Provide the [X, Y] coordinate of the cell's center where the given text is located.  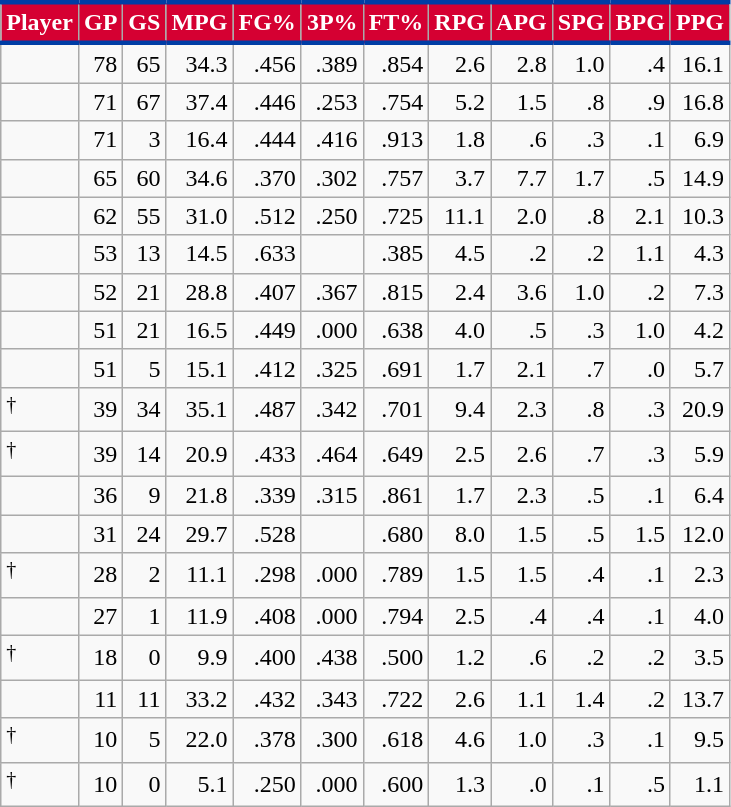
3P% [332, 22]
.385 [396, 254]
67 [144, 102]
6.4 [700, 495]
16.8 [700, 102]
35.1 [200, 410]
2.4 [460, 292]
13 [144, 254]
24 [144, 534]
.913 [396, 140]
.412 [267, 368]
53 [100, 254]
.600 [396, 784]
11.9 [200, 616]
2 [144, 576]
FG% [267, 22]
52 [100, 292]
.325 [332, 368]
.487 [267, 410]
Player [40, 22]
18 [100, 658]
RPG [460, 22]
.315 [332, 495]
9.5 [700, 740]
3.5 [700, 658]
12.0 [700, 534]
1.3 [460, 784]
.757 [396, 178]
1 [144, 616]
.618 [396, 740]
GP [100, 22]
.528 [267, 534]
PPG [700, 22]
.300 [332, 740]
.407 [267, 292]
.400 [267, 658]
1.4 [581, 699]
MPG [200, 22]
14.9 [700, 178]
.815 [396, 292]
.449 [267, 330]
.433 [267, 454]
.298 [267, 576]
5.1 [200, 784]
BPG [640, 22]
62 [100, 216]
.789 [396, 576]
.500 [396, 658]
15.1 [200, 368]
.512 [267, 216]
.438 [332, 658]
5.9 [700, 454]
.378 [267, 740]
21.8 [200, 495]
.633 [267, 254]
2.0 [522, 216]
.861 [396, 495]
.680 [396, 534]
16.5 [200, 330]
34 [144, 410]
APG [522, 22]
27 [100, 616]
16.4 [200, 140]
6.9 [700, 140]
7.3 [700, 292]
.794 [396, 616]
.725 [396, 216]
29.7 [200, 534]
.253 [332, 102]
3.6 [522, 292]
4.6 [460, 740]
9.4 [460, 410]
SPG [581, 22]
.464 [332, 454]
GS [144, 22]
8.0 [460, 534]
10.3 [700, 216]
.339 [267, 495]
60 [144, 178]
.854 [396, 63]
.444 [267, 140]
16.1 [700, 63]
1.8 [460, 140]
.343 [332, 699]
FT% [396, 22]
7.7 [522, 178]
.370 [267, 178]
.456 [267, 63]
31.0 [200, 216]
9.9 [200, 658]
.754 [396, 102]
.432 [267, 699]
4.2 [700, 330]
4.5 [460, 254]
1.2 [460, 658]
9 [144, 495]
3 [144, 140]
.701 [396, 410]
4.3 [700, 254]
14.5 [200, 254]
.722 [396, 699]
.416 [332, 140]
22.0 [200, 740]
.408 [267, 616]
31 [100, 534]
34.6 [200, 178]
.302 [332, 178]
13.7 [700, 699]
.691 [396, 368]
28 [100, 576]
78 [100, 63]
.649 [396, 454]
.638 [396, 330]
.342 [332, 410]
2.8 [522, 63]
.389 [332, 63]
3.7 [460, 178]
.9 [640, 102]
.367 [332, 292]
34.3 [200, 63]
14 [144, 454]
36 [100, 495]
.446 [267, 102]
37.4 [200, 102]
55 [144, 216]
33.2 [200, 699]
5.2 [460, 102]
28.8 [200, 292]
5.7 [700, 368]
